Output the [x, y] coordinate of the center of the cell containing the given text.  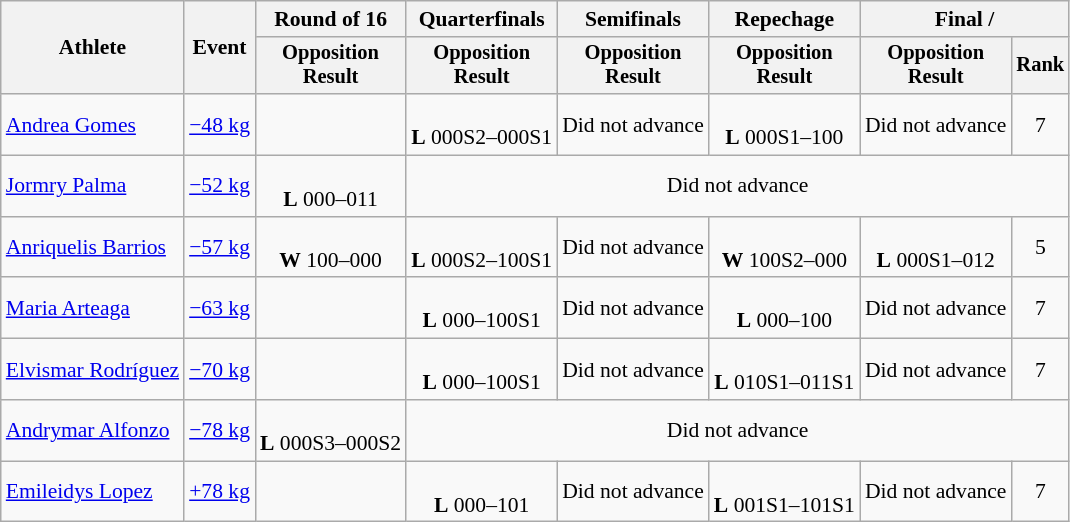
Maria Arteaga [92, 308]
L 000–011 [330, 186]
Jormry Palma [92, 186]
Round of 16 [330, 19]
−48 kg [220, 124]
Final / [964, 19]
+78 kg [220, 492]
Event [220, 48]
Elvismar Rodríguez [92, 370]
Athlete [92, 48]
L 000S2–000S1 [482, 124]
Andrea Gomes [92, 124]
Semifinals [633, 19]
W 100–000 [330, 248]
Rank [1040, 66]
−78 kg [220, 430]
L 000S3–000S2 [330, 430]
L 000S1–012 [936, 248]
L 000S2–100S1 [482, 248]
Repechage [784, 19]
−63 kg [220, 308]
Andrymar Alfonzo [92, 430]
Emileidys Lopez [92, 492]
Quarterfinals [482, 19]
Anriquelis Barrios [92, 248]
−52 kg [220, 186]
−57 kg [220, 248]
L 000S1–100 [784, 124]
L 000–101 [482, 492]
W 100S2–000 [784, 248]
L 010S1–011S1 [784, 370]
L 000–100 [784, 308]
5 [1040, 248]
L 001S1–101S1 [784, 492]
−70 kg [220, 370]
